Provide the (x, y) coordinate of the cell's center where the given text is located.  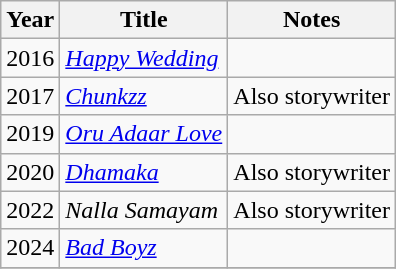
Nalla Samayam (144, 210)
Happy Wedding (144, 58)
2020 (30, 172)
2017 (30, 96)
Notes (312, 20)
2019 (30, 134)
Chunkzz (144, 96)
Year (30, 20)
2024 (30, 248)
Bad Boyz (144, 248)
Title (144, 20)
Dhamaka (144, 172)
2016 (30, 58)
Oru Adaar Love (144, 134)
2022 (30, 210)
